Determine the [x, y] coordinate at the center of the cell enclosing the given text.  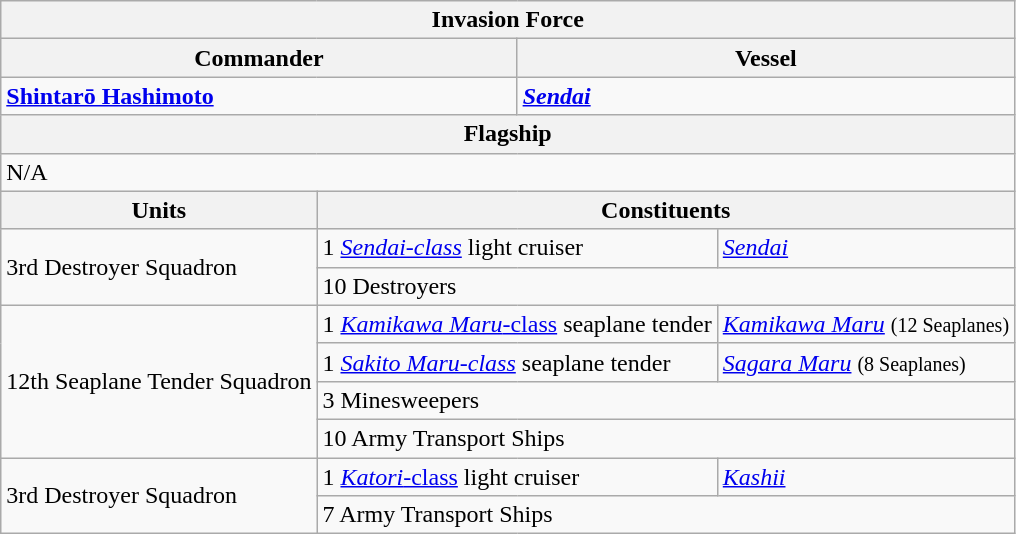
1 Kamikawa Maru-class seaplane tender [517, 324]
10 Destroyers [666, 286]
12th Seaplane Tender Squadron [159, 381]
N/A [508, 172]
7 Army Transport Ships [666, 515]
10 Army Transport Ships [666, 438]
Kashii [866, 477]
3 Minesweepers [666, 400]
Flagship [508, 134]
1 Katori-class light cruiser [517, 477]
Constituents [666, 210]
Commander [259, 58]
Units [159, 210]
Vessel [766, 58]
1 Sakito Maru-class seaplane tender [517, 362]
Sagara Maru (8 Seaplanes) [866, 362]
1 Sendai-class light cruiser [517, 248]
Kamikawa Maru (12 Seaplanes) [866, 324]
Shintarō Hashimoto [259, 96]
Invasion Force [508, 20]
